Capture the cell that displays the provided text and extract its [x, y] central coordinate. 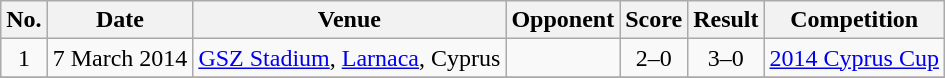
2014 Cyprus Cup [854, 58]
1 [24, 58]
Date [120, 20]
2–0 [654, 58]
7 March 2014 [120, 58]
GSZ Stadium, Larnaca, Cyprus [350, 58]
Score [654, 20]
Result [726, 20]
Competition [854, 20]
No. [24, 20]
Opponent [563, 20]
Venue [350, 20]
3–0 [726, 58]
